Search for the cell housing the specified text and yield its [X, Y] center coordinate. 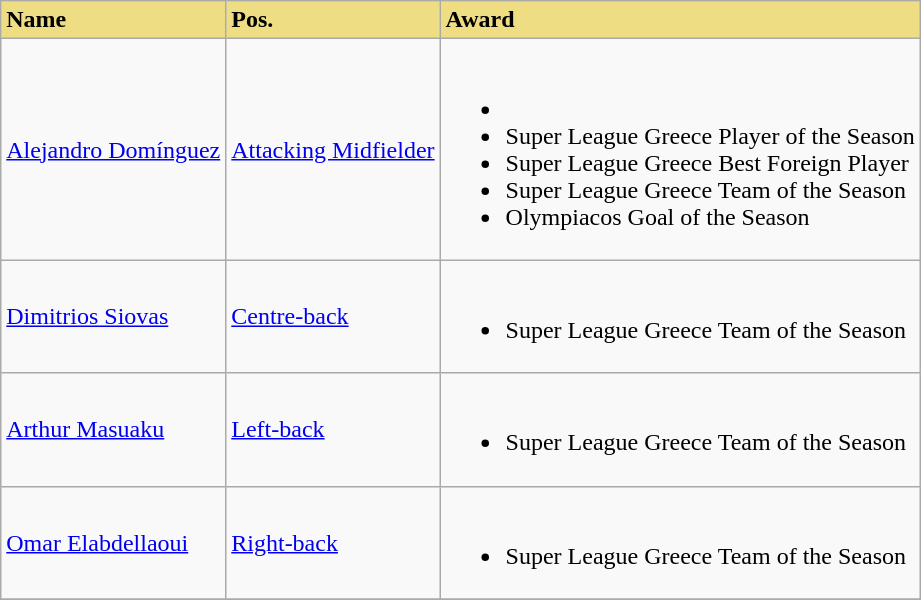
Right-back [333, 542]
Omar Elabdellaoui [114, 542]
Centre-back [333, 316]
Award [680, 20]
Arthur Masuaku [114, 430]
Name [114, 20]
Left-back [333, 430]
Attacking Midfielder [333, 150]
Dimitrios Siovas [114, 316]
Super League Greece Player of the SeasonSuper League Greece Best Foreign PlayerSuper League Greece Team of the SeasonOlympiacos Goal of the Season [680, 150]
Pos. [333, 20]
Alejandro Domínguez [114, 150]
